For the text-containing cell, return its midpoint in (X, Y) coordinate format. 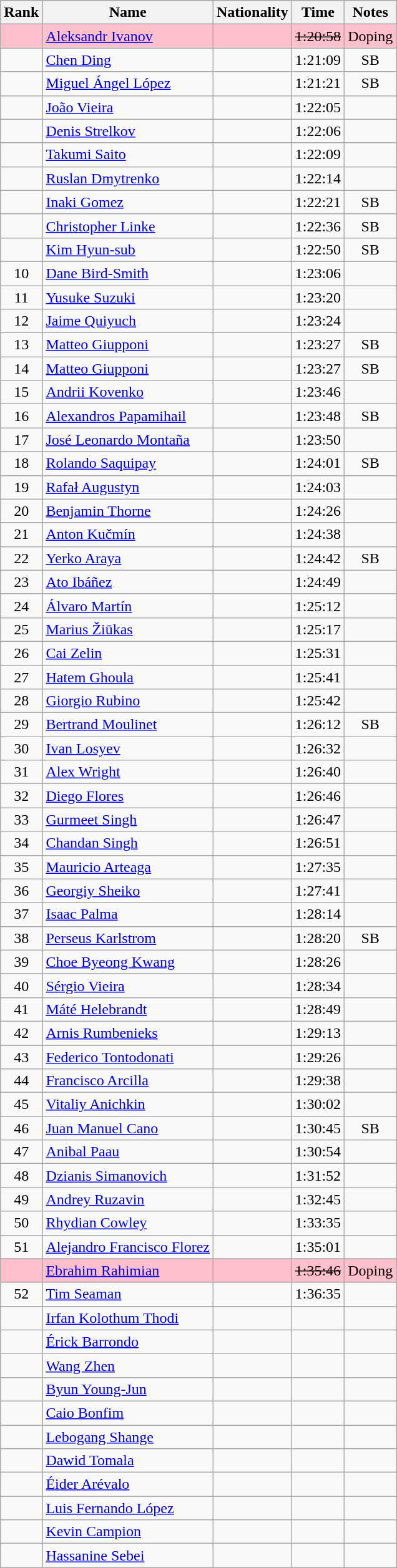
Time (318, 12)
Marius Žiūkas (128, 629)
33 (21, 820)
23 (21, 582)
Benjamin Thorne (128, 511)
1:24:01 (318, 463)
Byun Young-Jun (128, 1389)
Lebogang Shange (128, 1436)
1:21:09 (318, 60)
Anton Kučmín (128, 535)
Rank (21, 12)
Rafał Augustyn (128, 487)
26 (21, 653)
Yerko Araya (128, 558)
1:23:48 (318, 416)
Érick Barrondo (128, 1342)
1:22:09 (318, 155)
1:23:50 (318, 440)
Takumi Saito (128, 155)
Kim Hyun-sub (128, 249)
Juan Manuel Cano (128, 1128)
1:23:24 (318, 321)
1:24:49 (318, 582)
Mauricio Arteaga (128, 867)
22 (21, 558)
46 (21, 1128)
44 (21, 1081)
Perseus Karlstrom (128, 938)
1:24:38 (318, 535)
Hassanine Sebei (128, 1556)
24 (21, 606)
1:22:06 (318, 131)
Máté Helebrandt (128, 1009)
Denis Strelkov (128, 131)
1:25:42 (318, 701)
43 (21, 1057)
12 (21, 321)
1:36:35 (318, 1294)
Álvaro Martín (128, 606)
21 (21, 535)
Luis Fernando López (128, 1508)
1:22:50 (318, 249)
1:30:54 (318, 1152)
1:24:26 (318, 511)
Jaime Quiyuch (128, 321)
Anibal Paau (128, 1152)
32 (21, 796)
1:26:32 (318, 748)
48 (21, 1176)
1:22:36 (318, 226)
Ato Ibáñez (128, 582)
Arnis Rumbenieks (128, 1033)
Irfan Kolothum Thodi (128, 1318)
Choe Byeong Kwang (128, 962)
Éider Arévalo (128, 1484)
1:28:26 (318, 962)
1:35:01 (318, 1247)
João Vieira (128, 107)
Tim Seaman (128, 1294)
Nationality (253, 12)
Ruslan Dmytrenko (128, 178)
1:24:42 (318, 558)
Alex Wright (128, 772)
1:35:46 (318, 1270)
Name (128, 12)
Inaki Gomez (128, 202)
1:25:12 (318, 606)
Federico Tontodonati (128, 1057)
1:26:47 (318, 820)
45 (21, 1105)
1:25:41 (318, 677)
1:27:35 (318, 867)
José Leonardo Montaña (128, 440)
Alexandros Papamihail (128, 416)
1:29:26 (318, 1057)
1:32:45 (318, 1199)
1:25:17 (318, 629)
Dane Bird-Smith (128, 273)
1:24:03 (318, 487)
1:30:45 (318, 1128)
34 (21, 843)
Hatem Ghoula (128, 677)
31 (21, 772)
Aleksandr Ivanov (128, 36)
39 (21, 962)
Wang Zhen (128, 1365)
Yusuke Suzuki (128, 298)
19 (21, 487)
1:23:20 (318, 298)
38 (21, 938)
Rhydian Cowley (128, 1223)
17 (21, 440)
Cai Zelin (128, 653)
16 (21, 416)
29 (21, 725)
10 (21, 273)
Chen Ding (128, 60)
28 (21, 701)
25 (21, 629)
1:22:21 (318, 202)
42 (21, 1033)
1:26:40 (318, 772)
1:28:49 (318, 1009)
35 (21, 867)
1:26:46 (318, 796)
Kevin Campion (128, 1532)
Alejandro Francisco Florez (128, 1247)
1:28:14 (318, 914)
13 (21, 345)
27 (21, 677)
Gurmeet Singh (128, 820)
1:26:12 (318, 725)
Isaac Palma (128, 914)
47 (21, 1152)
15 (21, 392)
1:20:58 (318, 36)
1:31:52 (318, 1176)
49 (21, 1199)
Andrii Kovenko (128, 392)
Andrey Ruzavin (128, 1199)
37 (21, 914)
1:29:13 (318, 1033)
20 (21, 511)
Vitaliy Anichkin (128, 1105)
1:23:06 (318, 273)
Rolando Saquipay (128, 463)
1:28:20 (318, 938)
11 (21, 298)
1:22:14 (318, 178)
Diego Flores (128, 796)
1:26:51 (318, 843)
Christopher Linke (128, 226)
1:21:21 (318, 84)
Georgiy Sheiko (128, 891)
1:25:31 (318, 653)
Bertrand Moulinet (128, 725)
Dzianis Simanovich (128, 1176)
50 (21, 1223)
Caio Bonfim (128, 1413)
1:33:35 (318, 1223)
1:22:05 (318, 107)
52 (21, 1294)
1:29:38 (318, 1081)
14 (21, 369)
36 (21, 891)
Miguel Ángel López (128, 84)
Sérgio Vieira (128, 985)
Notes (371, 12)
1:30:02 (318, 1105)
Dawid Tomala (128, 1461)
Ebrahim Rahimian (128, 1270)
41 (21, 1009)
1:27:41 (318, 891)
1:28:34 (318, 985)
Ivan Losyev (128, 748)
51 (21, 1247)
1:23:46 (318, 392)
Giorgio Rubino (128, 701)
30 (21, 748)
18 (21, 463)
Chandan Singh (128, 843)
Francisco Arcilla (128, 1081)
40 (21, 985)
